Identify which cell holds the provided text, then report its [X, Y] central coordinate. 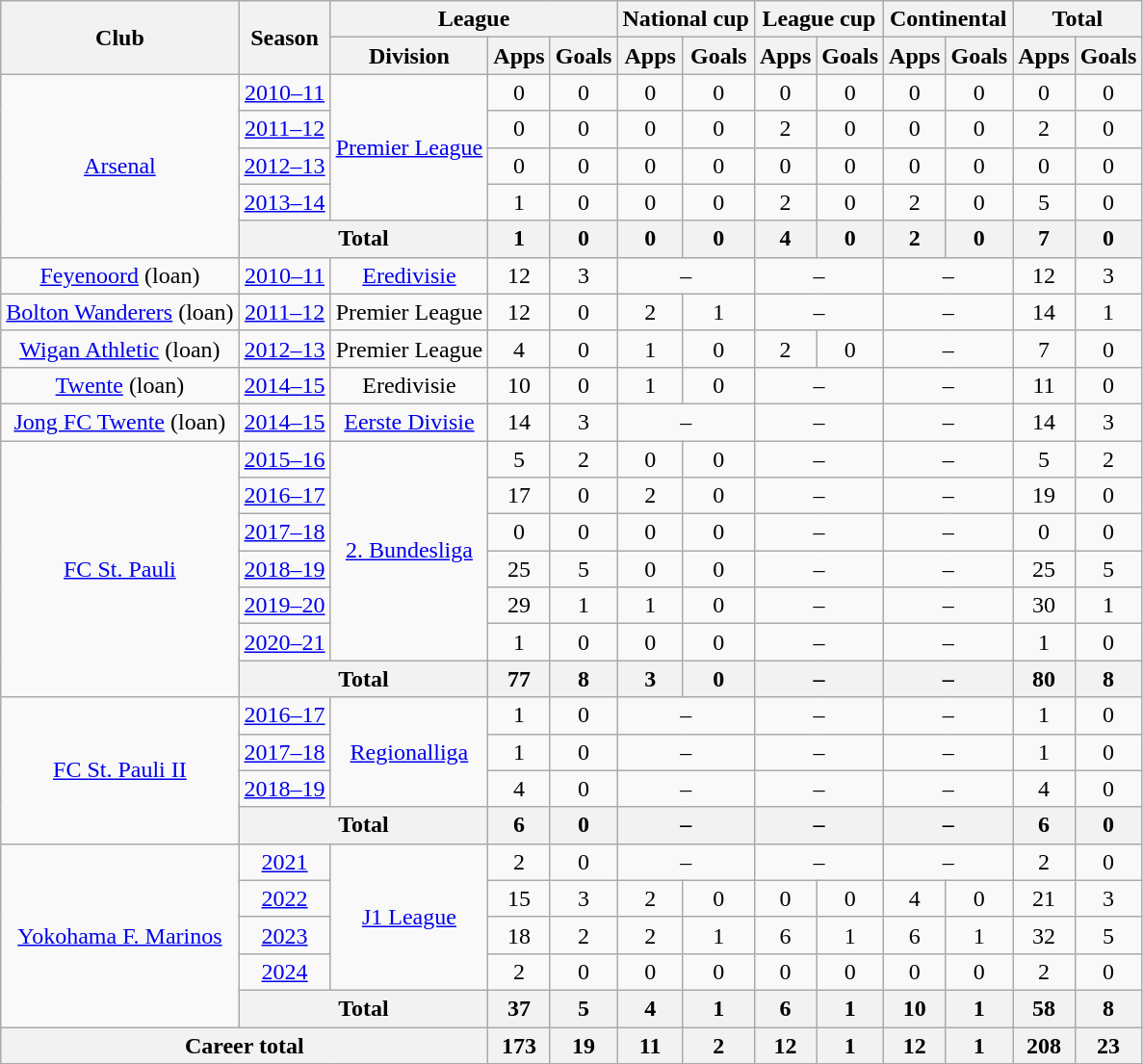
2013–14 [285, 202]
58 [1044, 1008]
2021 [285, 862]
18 [519, 935]
Wigan Athletic (loan) [119, 349]
17 [519, 496]
23 [1108, 1045]
Regionalliga [409, 752]
Yokohama F. Marinos [119, 935]
15 [519, 898]
77 [519, 679]
21 [1044, 898]
Career total [245, 1045]
32 [1044, 935]
173 [519, 1045]
29 [519, 606]
Jong FC Twente (loan) [119, 422]
League [474, 19]
J1 League [409, 917]
Division [409, 56]
208 [1044, 1045]
2015–16 [285, 459]
FC St. Pauli [119, 569]
37 [519, 1008]
FC St. Pauli II [119, 770]
2020–21 [285, 642]
Season [285, 38]
Arsenal [119, 166]
National cup [686, 19]
30 [1044, 606]
Club [119, 38]
Feyenoord (loan) [119, 275]
League cup [818, 19]
Bolton Wanderers (loan) [119, 312]
80 [1044, 679]
2024 [285, 972]
2022 [285, 898]
Continental [948, 19]
2. Bundesliga [409, 551]
2019–20 [285, 606]
2023 [285, 935]
Twente (loan) [119, 385]
Eerste Divisie [409, 422]
